Search for the cell housing the specified text and yield its (X, Y) center coordinate. 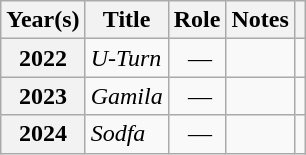
Gamila (126, 96)
Role (197, 20)
Title (126, 20)
Notes (260, 20)
Sodfa (126, 134)
Year(s) (43, 20)
2023 (43, 96)
U-Turn (126, 58)
2024 (43, 134)
2022 (43, 58)
